Output the (X, Y) coordinate of the center of the cell containing the given text.  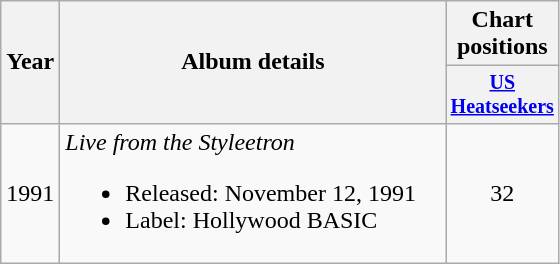
1991 (30, 193)
Live from the StyleetronReleased: November 12, 1991Label: Hollywood BASIC (253, 193)
Album details (253, 62)
32 (502, 193)
Chart positions (502, 34)
Year (30, 62)
US Heatseekers (502, 94)
